Pinpoint the cell where the given text exists, returning its (x, y) midpoint coordinate. 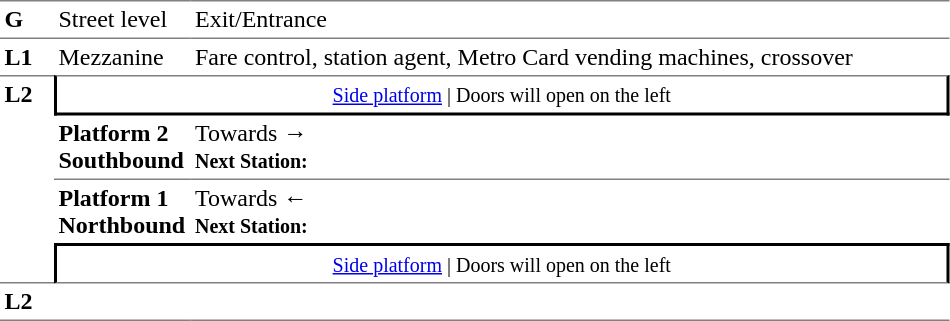
Mezzanine (122, 57)
Fare control, station agent, Metro Card vending machines, crossover (570, 57)
G (27, 20)
Platform 1Northbound (122, 212)
Towards ← Next Station: (570, 212)
L1 (27, 57)
Towards → Next Station: (570, 148)
Exit/Entrance (570, 20)
Street level (122, 20)
L2 (27, 179)
Platform 2Southbound (122, 148)
